Identify which cell holds the provided text, then report its [X, Y] central coordinate. 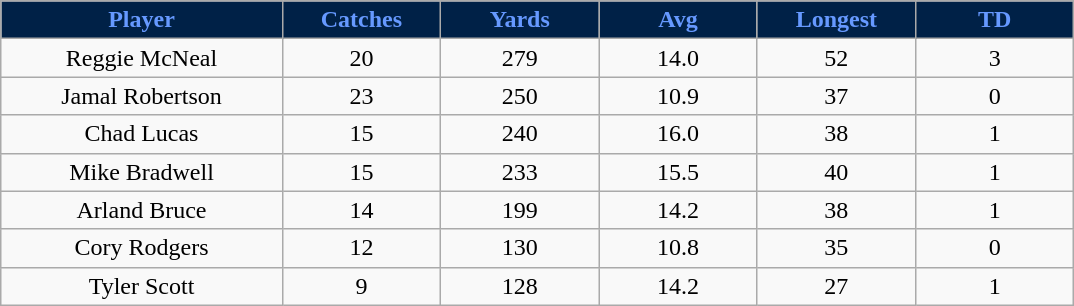
Arland Bruce [142, 210]
240 [520, 134]
40 [836, 172]
14 [361, 210]
250 [520, 96]
279 [520, 58]
130 [520, 248]
233 [520, 172]
23 [361, 96]
15.5 [678, 172]
Yards [520, 20]
16.0 [678, 134]
Reggie McNeal [142, 58]
3 [995, 58]
14.0 [678, 58]
Avg [678, 20]
35 [836, 248]
27 [836, 286]
199 [520, 210]
Catches [361, 20]
10.8 [678, 248]
Player [142, 20]
12 [361, 248]
20 [361, 58]
Longest [836, 20]
Chad Lucas [142, 134]
Jamal Robertson [142, 96]
TD [995, 20]
9 [361, 286]
Cory Rodgers [142, 248]
10.9 [678, 96]
52 [836, 58]
Mike Bradwell [142, 172]
Tyler Scott [142, 286]
37 [836, 96]
128 [520, 286]
